For the text-containing cell, return its midpoint in [X, Y] coordinate format. 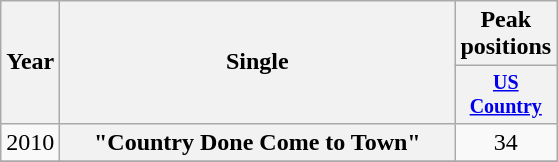
Year [30, 62]
Single [258, 62]
34 [506, 142]
2010 [30, 142]
US Country [506, 94]
Peak positions [506, 34]
"Country Done Come to Town" [258, 142]
